From the cell containing the given text, extract its center point as (x, y) coordinate. 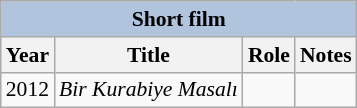
Role (269, 55)
Year (28, 55)
Short film (179, 19)
Notes (326, 55)
2012 (28, 90)
Title (148, 55)
Bir Kurabiye Masalı (148, 90)
